Output the (X, Y) coordinate of the center of the cell containing the given text.  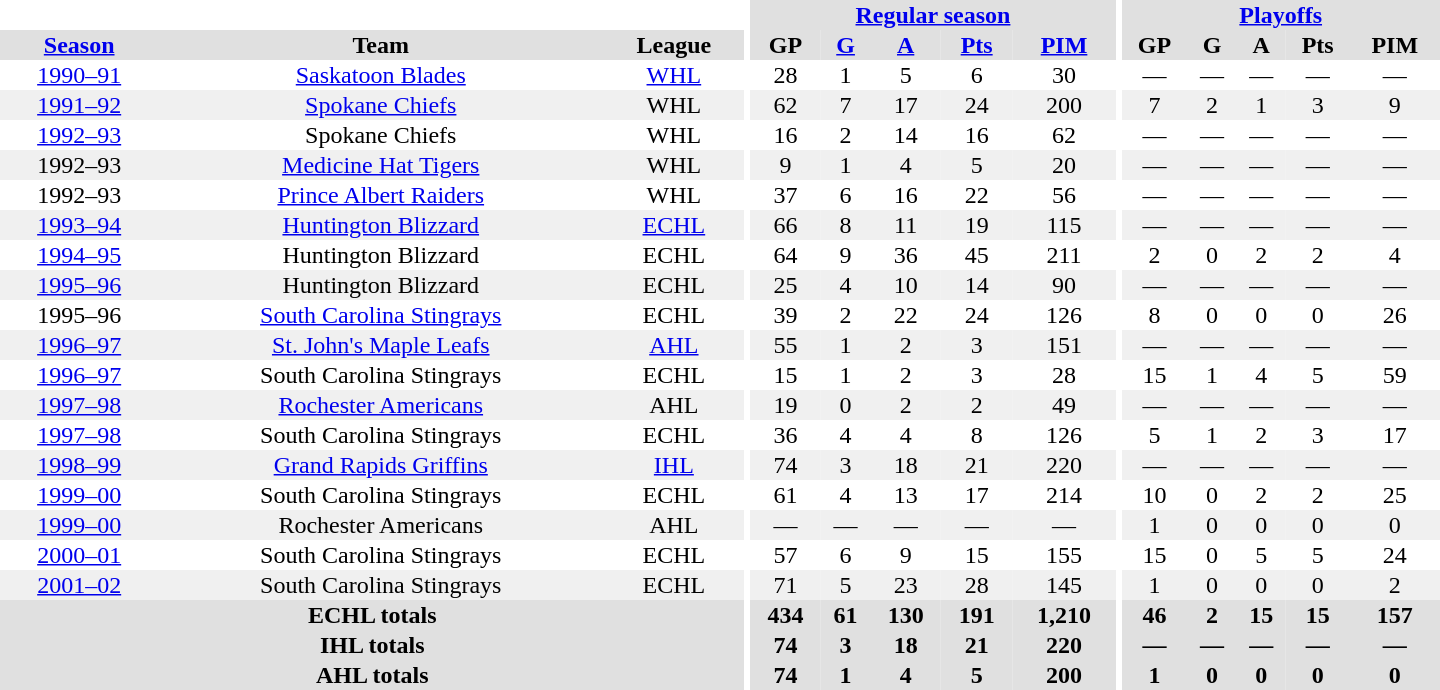
League (674, 45)
66 (786, 225)
57 (786, 555)
ECHL totals (372, 615)
2001–02 (79, 585)
13 (906, 495)
St. John's Maple Leafs (380, 345)
23 (906, 585)
214 (1064, 495)
191 (976, 615)
1993–94 (79, 225)
1994–95 (79, 255)
55 (786, 345)
IHL (674, 465)
155 (1064, 555)
Season (79, 45)
37 (786, 195)
157 (1394, 615)
Saskatoon Blades (380, 75)
64 (786, 255)
434 (786, 615)
115 (1064, 225)
90 (1064, 285)
49 (1064, 405)
AHL totals (372, 675)
56 (1064, 195)
Grand Rapids Griffins (380, 465)
71 (786, 585)
20 (1064, 165)
Regular season (933, 15)
Medicine Hat Tigers (380, 165)
Prince Albert Raiders (380, 195)
145 (1064, 585)
39 (786, 315)
151 (1064, 345)
1998–99 (79, 465)
11 (906, 225)
Team (380, 45)
1,210 (1064, 615)
46 (1154, 615)
1991–92 (79, 105)
130 (906, 615)
45 (976, 255)
30 (1064, 75)
2000–01 (79, 555)
26 (1394, 315)
59 (1394, 375)
Playoffs (1280, 15)
1990–91 (79, 75)
211 (1064, 255)
IHL totals (372, 645)
